Locate the cell with the specified text and output its [X, Y] center coordinate. 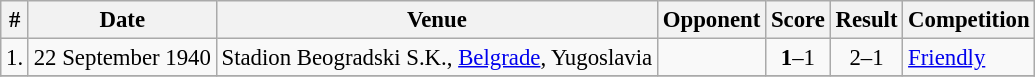
22 September 1940 [122, 58]
Opponent [711, 20]
Score [798, 20]
Result [866, 20]
2–1 [866, 58]
1–1 [798, 58]
# [15, 20]
Stadion Beogradski S.K., Belgrade, Yugoslavia [436, 58]
1. [15, 58]
Competition [969, 20]
Friendly [969, 58]
Venue [436, 20]
Date [122, 20]
